Capture the cell that displays the provided text and extract its [X, Y] central coordinate. 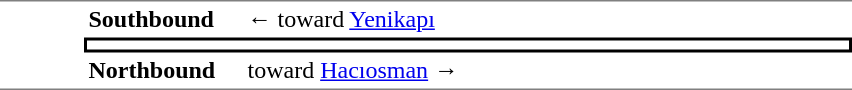
Southbound [164, 19]
toward Hacıosman → [548, 71]
← toward Yenikapı [548, 19]
Northbound [164, 71]
